Return the [X, Y] coordinate for the center point of the cell that contains the specified text.  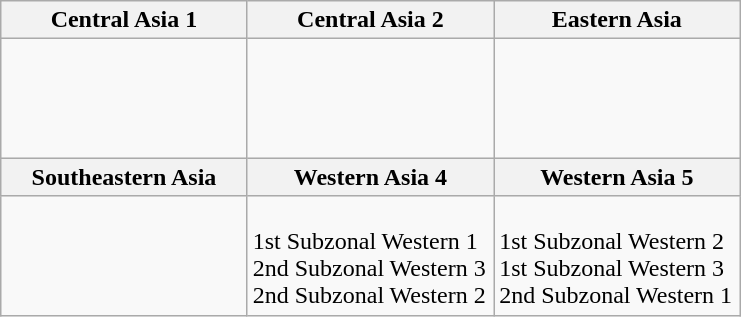
1st Subzonal Western 1 2nd Subzonal Western 3 2nd Subzonal Western 2 [370, 256]
Southeastern Asia [124, 177]
Eastern Asia [617, 20]
Central Asia 2 [370, 20]
Central Asia 1 [124, 20]
Western Asia 4 [370, 177]
1st Subzonal Western 2 1st Subzonal Western 3 2nd Subzonal Western 1 [617, 256]
Western Asia 5 [617, 177]
